From the cell containing the given text, extract its center point as (x, y) coordinate. 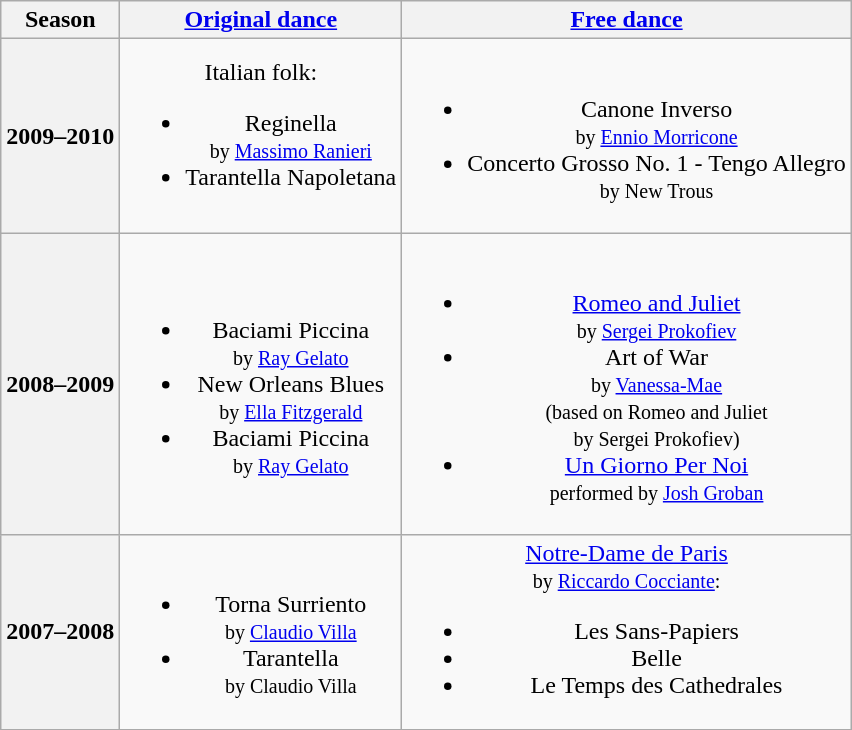
2009–2010 (60, 136)
Torna Surriento by Claudio Villa Tarantella by Claudio Villa (261, 632)
Italian folk:Reginella by Massimo Ranieri Tarantella Napoletana (261, 136)
2008–2009 (60, 384)
2007–2008 (60, 632)
Free dance (627, 20)
Notre-Dame de Paris by Riccardo Cocciante: Les Sans-PapiersBelleLe Temps des Cathedrales (627, 632)
Baciami Piccina by Ray Gelato New Orleans Blues by Ella Fitzgerald Baciami Piccina by Ray Gelato (261, 384)
Canone Inverso by Ennio Morricone Concerto Grosso No. 1 - Tengo Allegro by New Trous (627, 136)
Original dance (261, 20)
Season (60, 20)
